Find where the given text appears and provide that cell's center as (x, y) coordinate. 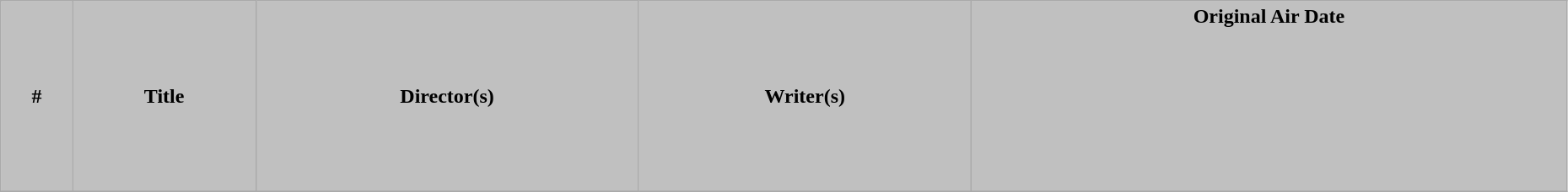
# (37, 96)
Writer(s) (805, 96)
Director(s) (447, 96)
Title (164, 96)
Original Air Date (1269, 96)
